Provide the (X, Y) coordinate of the cell's center where the given text is located.  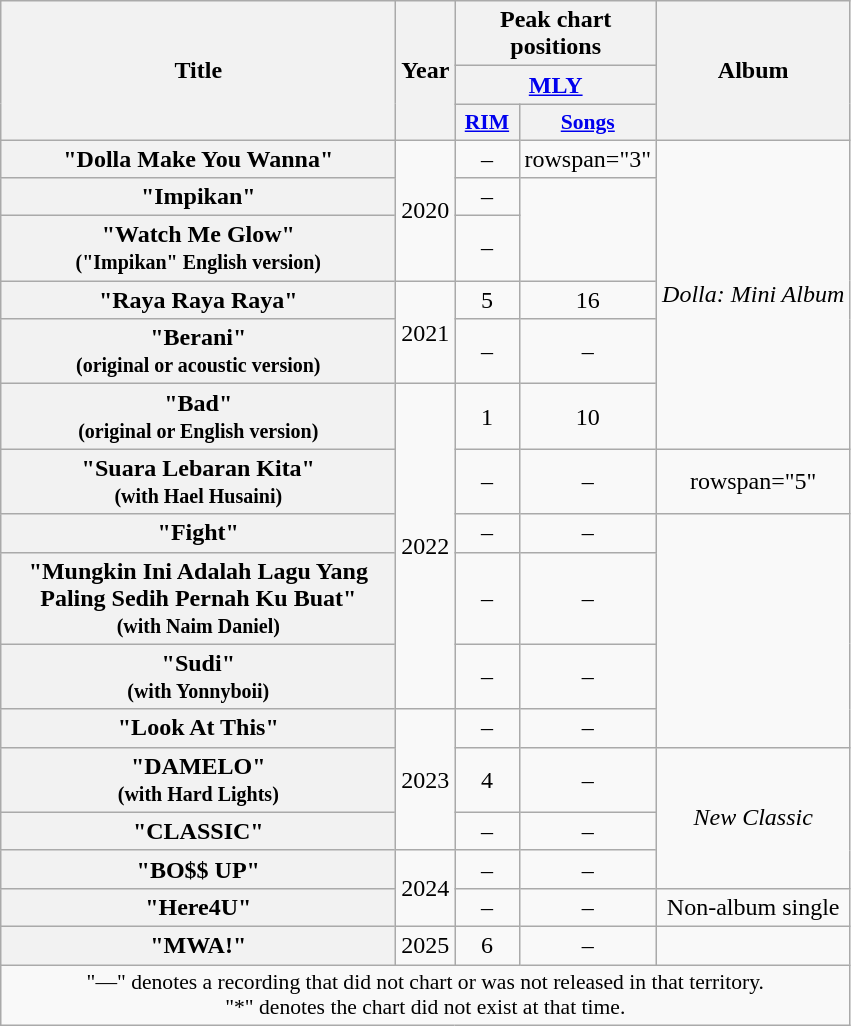
2025 (426, 945)
"DAMELO"(with Hard Lights) (198, 780)
"Suara Lebaran Kita"(with Hael Husaini) (198, 482)
"Here4U" (198, 907)
rowspan="3" (588, 159)
Year (426, 70)
2022 (426, 546)
4 (487, 780)
10 (588, 416)
"MWA!" (198, 945)
Album (754, 70)
2024 (426, 888)
RIM (487, 122)
"CLASSIC" (198, 831)
Songs (588, 122)
"Watch Me Glow"("Impikan" English version) (198, 248)
"Bad"(original or English version) (198, 416)
Dolla: Mini Album (754, 294)
2023 (426, 780)
5 (487, 300)
6 (487, 945)
Title (198, 70)
"—" denotes a recording that did not chart or was not released in that territory."*" denotes the chart did not exist at that time. (426, 994)
"BO$$ UP" (198, 869)
"Impikan" (198, 197)
"Dolla Make You Wanna" (198, 159)
Non-album single (754, 907)
1 (487, 416)
New Classic (754, 818)
"Berani"(original or acoustic version) (198, 352)
"Raya Raya Raya" (198, 300)
MLY (556, 85)
"Mungkin Ini Adalah Lagu Yang Paling Sedih Pernah Ku Buat"(with Naim Daniel) (198, 598)
"Look At This" (198, 728)
Peak chart positions (556, 34)
"Sudi"(with Yonnyboii) (198, 676)
"Fight" (198, 533)
2021 (426, 332)
2020 (426, 210)
16 (588, 300)
rowspan="5" (754, 482)
